Determine the (x, y) coordinate at the center of the cell enclosing the given text.  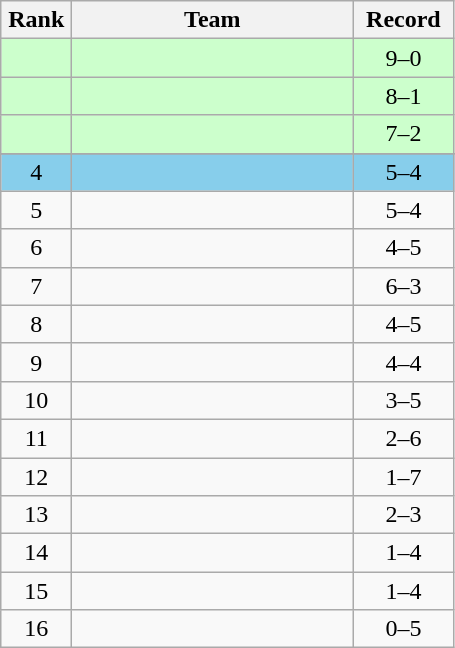
2–6 (404, 438)
2–3 (404, 515)
Team (212, 20)
8 (36, 324)
9 (36, 362)
15 (36, 591)
13 (36, 515)
11 (36, 438)
14 (36, 553)
6 (36, 248)
16 (36, 629)
4 (36, 172)
7 (36, 286)
1–7 (404, 477)
5 (36, 210)
6–3 (404, 286)
3–5 (404, 400)
9–0 (404, 58)
0–5 (404, 629)
12 (36, 477)
8–1 (404, 96)
Record (404, 20)
10 (36, 400)
7–2 (404, 134)
Rank (36, 20)
4–4 (404, 362)
